Return (X, Y) of the center of cell containing provided text 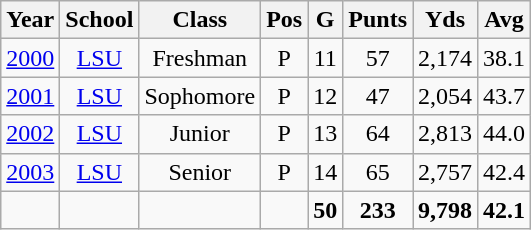
Sophomore (200, 96)
2001 (30, 96)
Year (30, 20)
Yds (444, 20)
233 (378, 210)
Freshman (200, 58)
Junior (200, 134)
14 (326, 172)
Punts (378, 20)
11 (326, 58)
64 (378, 134)
Senior (200, 172)
2,054 (444, 96)
57 (378, 58)
44.0 (504, 134)
G (326, 20)
13 (326, 134)
2003 (30, 172)
12 (326, 96)
38.1 (504, 58)
Avg (504, 20)
47 (378, 96)
50 (326, 210)
Class (200, 20)
2000 (30, 58)
65 (378, 172)
2002 (30, 134)
Pos (284, 20)
43.7 (504, 96)
42.1 (504, 210)
2,757 (444, 172)
2,174 (444, 58)
2,813 (444, 134)
42.4 (504, 172)
School (100, 20)
9,798 (444, 210)
